Detect which cell encompasses the target text, then output its (X, Y) center coordinate. 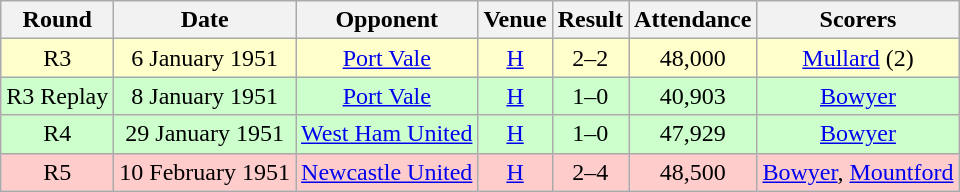
48,500 (693, 172)
Result (590, 20)
48,000 (693, 58)
Scorers (858, 20)
R5 (58, 172)
Round (58, 20)
Venue (515, 20)
29 January 1951 (205, 134)
R3 (58, 58)
Mullard (2) (858, 58)
Newcastle United (387, 172)
47,929 (693, 134)
Date (205, 20)
40,903 (693, 96)
Bowyer, Mountford (858, 172)
Attendance (693, 20)
R4 (58, 134)
6 January 1951 (205, 58)
Opponent (387, 20)
2–2 (590, 58)
R3 Replay (58, 96)
2–4 (590, 172)
West Ham United (387, 134)
8 January 1951 (205, 96)
10 February 1951 (205, 172)
